Search for the cell housing the specified text and yield its [x, y] center coordinate. 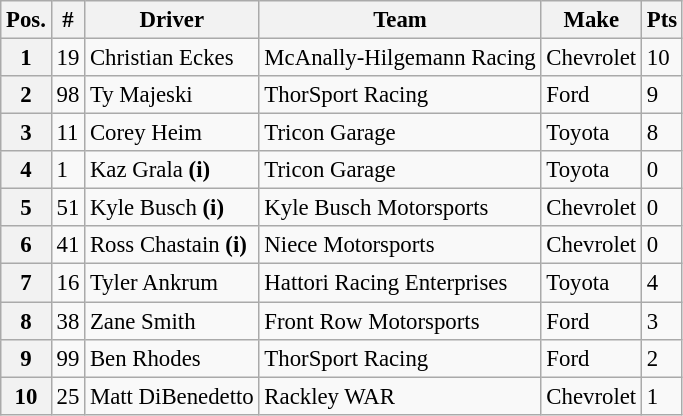
Ben Rhodes [172, 358]
25 [68, 396]
Driver [172, 20]
11 [68, 133]
Ross Chastain (i) [172, 245]
# [68, 20]
Front Row Motorsports [400, 321]
99 [68, 358]
98 [68, 95]
Ty Majeski [172, 95]
7 [26, 283]
Pos. [26, 20]
Niece Motorsports [400, 245]
Kyle Busch Motorsports [400, 208]
51 [68, 208]
Matt DiBenedetto [172, 396]
6 [26, 245]
Tyler Ankrum [172, 283]
Make [591, 20]
Corey Heim [172, 133]
38 [68, 321]
5 [26, 208]
16 [68, 283]
Christian Eckes [172, 58]
Kaz Grala (i) [172, 170]
McAnally-Hilgemann Racing [400, 58]
41 [68, 245]
Kyle Busch (i) [172, 208]
Hattori Racing Enterprises [400, 283]
Zane Smith [172, 321]
Team [400, 20]
Rackley WAR [400, 396]
19 [68, 58]
Pts [662, 20]
